For the text-containing cell, return its midpoint in [x, y] coordinate format. 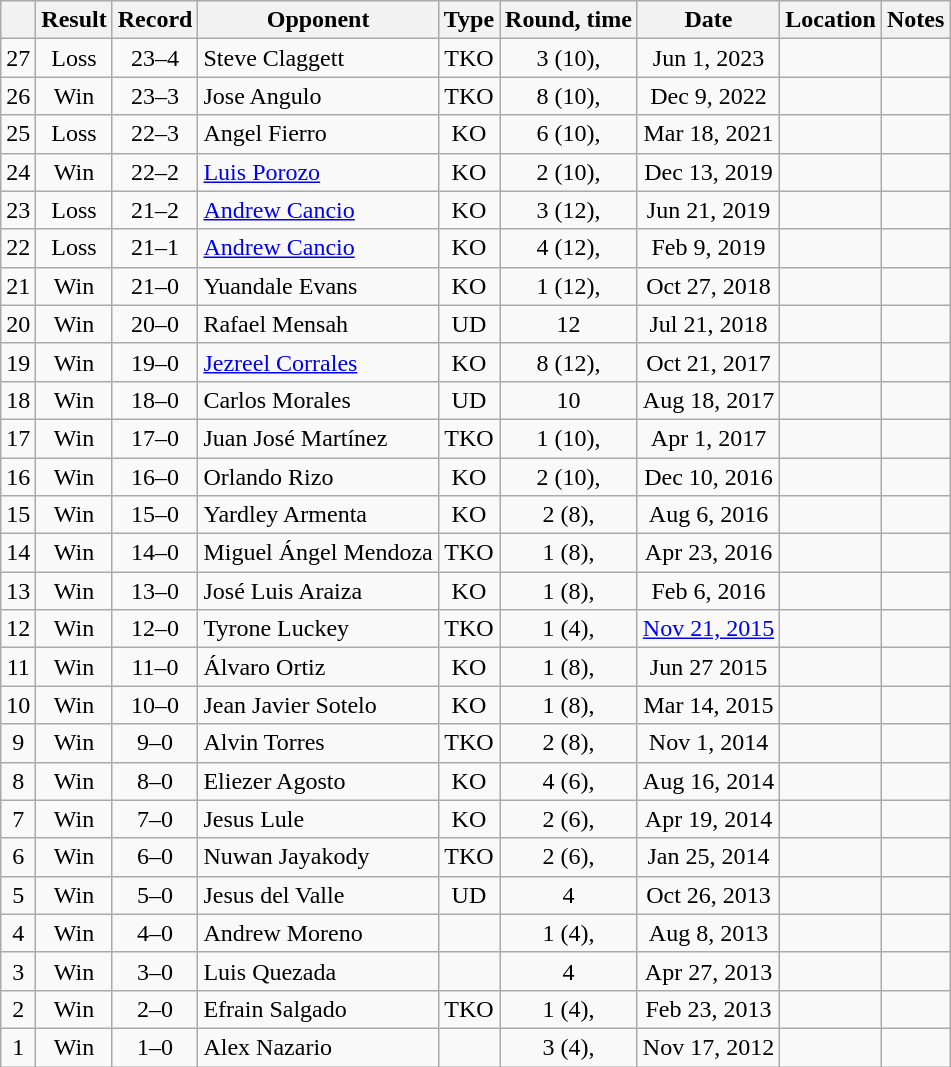
Jun 27 2015 [708, 667]
Oct 26, 2013 [708, 895]
Nov 1, 2014 [708, 743]
18–0 [155, 400]
Efrain Salgado [318, 1009]
3 [18, 971]
Type [468, 20]
3 (10), [569, 58]
Aug 6, 2016 [708, 515]
3 (4), [569, 1047]
21–0 [155, 286]
21 [18, 286]
Mar 18, 2021 [708, 134]
1–0 [155, 1047]
Yuandale Evans [318, 286]
Record [155, 20]
Dec 13, 2019 [708, 172]
23–4 [155, 58]
22 [18, 248]
16–0 [155, 477]
23 [18, 210]
1 (12), [569, 286]
Result [74, 20]
11 [18, 667]
7 [18, 819]
8 [18, 781]
Nov 21, 2015 [708, 629]
23–3 [155, 96]
Dec 10, 2016 [708, 477]
14–0 [155, 553]
7–0 [155, 819]
Miguel Ángel Mendoza [318, 553]
26 [18, 96]
Orlando Rizo [318, 477]
Round, time [569, 20]
15 [18, 515]
8–0 [155, 781]
24 [18, 172]
19–0 [155, 362]
14 [18, 553]
17–0 [155, 438]
4 (6), [569, 781]
Feb 23, 2013 [708, 1009]
Jean Javier Sotelo [318, 705]
16 [18, 477]
3 (12), [569, 210]
4 (12), [569, 248]
Juan José Martínez [318, 438]
Álvaro Ortiz [318, 667]
3–0 [155, 971]
Feb 6, 2016 [708, 591]
Alex Nazario [318, 1047]
Tyrone Luckey [318, 629]
1 (10), [569, 438]
Location [831, 20]
Angel Fierro [318, 134]
Jun 21, 2019 [708, 210]
12–0 [155, 629]
Jesus Lule [318, 819]
Jezreel Corrales [318, 362]
Aug 18, 2017 [708, 400]
Luis Quezada [318, 971]
21–1 [155, 248]
Oct 27, 2018 [708, 286]
22–2 [155, 172]
Steve Claggett [318, 58]
Nuwan Jayakody [318, 857]
22–3 [155, 134]
9–0 [155, 743]
20 [18, 324]
Aug 8, 2013 [708, 933]
6 (10), [569, 134]
15–0 [155, 515]
18 [18, 400]
Apr 27, 2013 [708, 971]
10–0 [155, 705]
Opponent [318, 20]
6 [18, 857]
Luis Porozo [318, 172]
Aug 16, 2014 [708, 781]
Oct 21, 2017 [708, 362]
1 [18, 1047]
Jul 21, 2018 [708, 324]
Notes [915, 20]
9 [18, 743]
17 [18, 438]
Jan 25, 2014 [708, 857]
Rafael Mensah [318, 324]
5–0 [155, 895]
20–0 [155, 324]
25 [18, 134]
Jose Angulo [318, 96]
8 (12), [569, 362]
Apr 1, 2017 [708, 438]
Eliezer Agosto [318, 781]
27 [18, 58]
Alvin Torres [318, 743]
Andrew Moreno [318, 933]
19 [18, 362]
Nov 17, 2012 [708, 1047]
Mar 14, 2015 [708, 705]
Jesus del Valle [318, 895]
Apr 19, 2014 [708, 819]
Date [708, 20]
Feb 9, 2019 [708, 248]
5 [18, 895]
Jun 1, 2023 [708, 58]
José Luis Araiza [318, 591]
11–0 [155, 667]
2–0 [155, 1009]
Apr 23, 2016 [708, 553]
8 (10), [569, 96]
Yardley Armenta [318, 515]
6–0 [155, 857]
4–0 [155, 933]
13 [18, 591]
Carlos Morales [318, 400]
13–0 [155, 591]
Dec 9, 2022 [708, 96]
2 [18, 1009]
21–2 [155, 210]
